Pinpoint the cell where the given text exists, returning its (X, Y) midpoint coordinate. 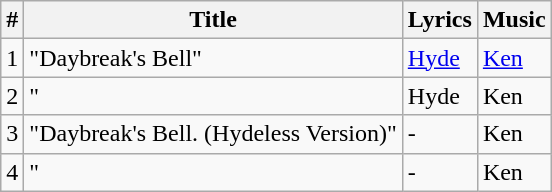
4 (12, 172)
Music (514, 20)
# (12, 20)
Title (213, 20)
"Daybreak's Bell. (Hydeless Version)" (213, 134)
3 (12, 134)
"Daybreak's Bell" (213, 58)
1 (12, 58)
2 (12, 96)
Lyrics (440, 20)
